Return (X, Y) of the center of cell containing provided text 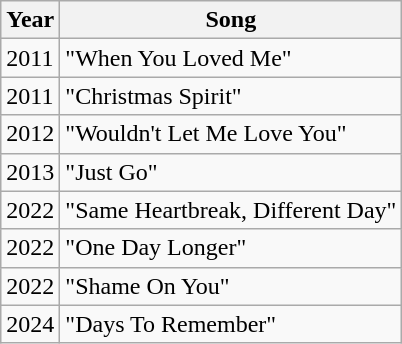
"One Day Longer" (231, 248)
"Days To Remember" (231, 324)
2024 (30, 324)
2013 (30, 172)
Song (231, 20)
"Just Go" (231, 172)
"Wouldn't Let Me Love You" (231, 134)
2012 (30, 134)
"When You Loved Me" (231, 58)
"Same Heartbreak, Different Day" (231, 210)
"Shame On You" (231, 286)
"Christmas Spirit" (231, 96)
Year (30, 20)
